Detect which cell encompasses the target text, then output its [x, y] center coordinate. 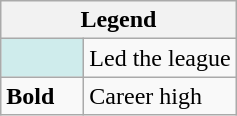
Led the league [160, 58]
Career high [160, 96]
Legend [118, 20]
Bold [42, 96]
